Locate the cell with the specified text and output its (X, Y) center coordinate. 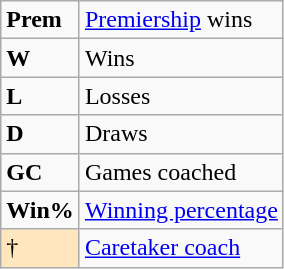
W (40, 58)
Caretaker coach (181, 248)
GC (40, 172)
Draws (181, 134)
Win% (40, 210)
Winning percentage (181, 210)
Premiership wins (181, 20)
D (40, 134)
L (40, 96)
Wins (181, 58)
Games coached (181, 172)
† (40, 248)
Prem (40, 20)
Losses (181, 96)
